Capture the cell that displays the provided text and extract its [x, y] central coordinate. 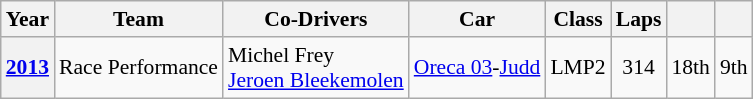
Michel Frey Jeroen Bleekemolen [316, 68]
Class [578, 19]
LMP2 [578, 68]
Team [138, 19]
2013 [28, 68]
9th [734, 68]
Oreca 03-Judd [478, 68]
Car [478, 19]
18th [690, 68]
Race Performance [138, 68]
Laps [639, 19]
Co-Drivers [316, 19]
314 [639, 68]
Year [28, 19]
